Output the [x, y] coordinate of the center of the cell containing the given text.  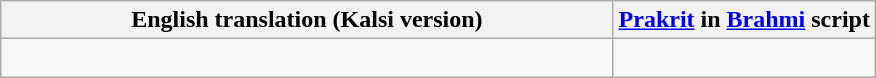
English translation (Kalsi version) [307, 20]
Prakrit in Brahmi script [744, 20]
